Capture the cell that displays the provided text and extract its (x, y) central coordinate. 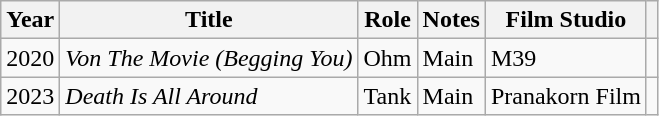
Pranakorn Film (566, 96)
Von The Movie (Begging You) (209, 58)
Tank (388, 96)
Year (30, 20)
2023 (30, 96)
Film Studio (566, 20)
Death Is All Around (209, 96)
2020 (30, 58)
Title (209, 20)
Notes (451, 20)
Ohm (388, 58)
Role (388, 20)
M39 (566, 58)
